Return (X, Y) of the center of cell containing provided text 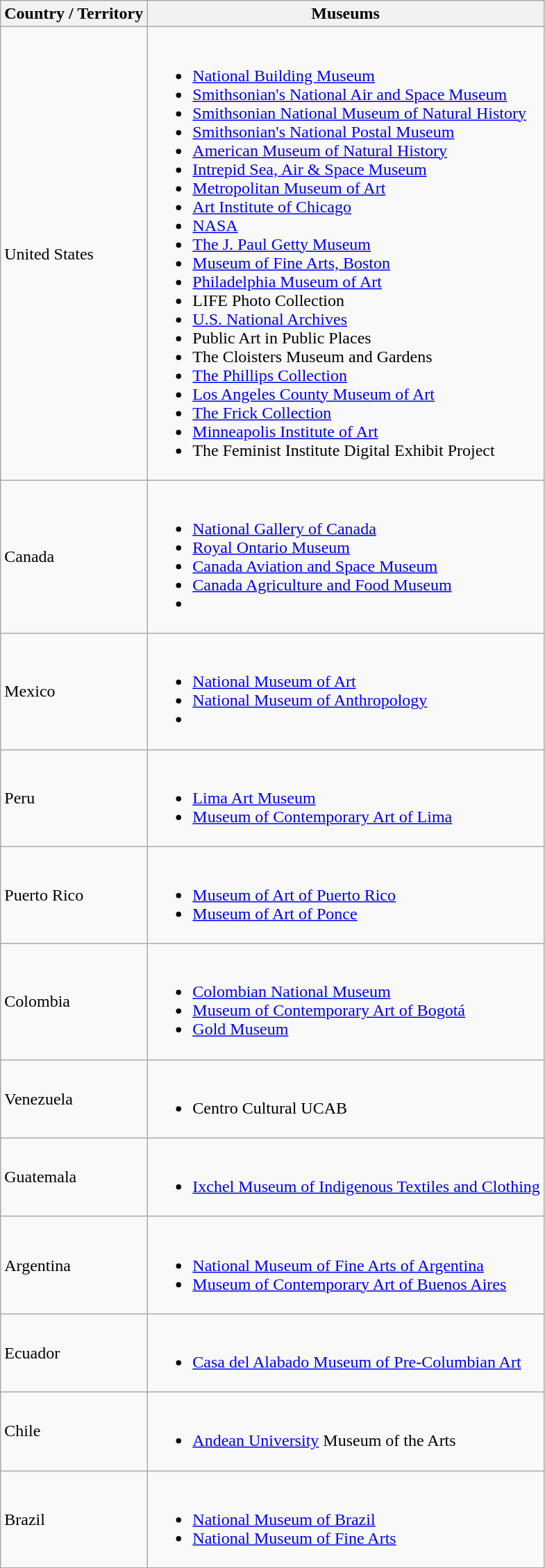
Casa del Alabado Museum of Pre-Columbian Art (346, 1353)
Ecuador (74, 1353)
Chile (74, 1431)
Andean University Museum of the Arts (346, 1431)
National Museum of Art National Museum of Anthropology (346, 691)
Lima Art Museum Museum of Contemporary Art of Lima (346, 798)
Country / Territory (74, 14)
Venezuela (74, 1099)
National Museum of Brazil National Museum of Fine Arts (346, 1519)
Centro Cultural UCAB (346, 1099)
Peru (74, 798)
Brazil (74, 1519)
Argentina (74, 1265)
Mexico (74, 691)
United States (74, 254)
Museums (346, 14)
Guatemala (74, 1177)
Puerto Rico (74, 895)
Colombian National Museum Museum of Contemporary Art of Bogotá Gold Museum (346, 1002)
Colombia (74, 1002)
Museum of Art of Puerto Rico Museum of Art of Ponce (346, 895)
National Museum of Fine Arts of Argentina Museum of Contemporary Art of Buenos Aires (346, 1265)
Ixchel Museum of Indigenous Textiles and Clothing (346, 1177)
National Gallery of Canada Royal Ontario Museum Canada Aviation and Space Museum Canada Agriculture and Food Museum (346, 556)
Canada (74, 556)
